Pinpoint the cell where the given text exists, returning its (X, Y) midpoint coordinate. 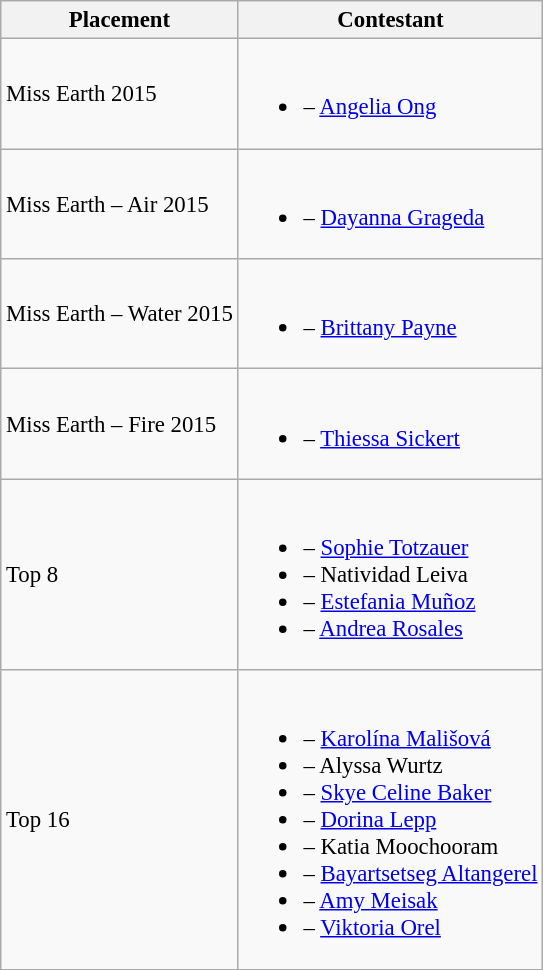
Miss Earth – Fire 2015 (120, 424)
Top 8 (120, 574)
Placement (120, 20)
– Thiessa Sickert (390, 424)
Contestant (390, 20)
Miss Earth 2015 (120, 94)
Top 16 (120, 820)
– Karolína Mališová – Alyssa Wurtz – Skye Celine Baker – Dorina Lepp – Katia Moochooram – Bayartsetseg Altangerel – Amy Meisak – Viktoria Orel (390, 820)
Miss Earth – Air 2015 (120, 204)
– Brittany Payne (390, 314)
– Angelia Ong (390, 94)
– Sophie Totzauer – Natividad Leiva – Estefania Muñoz – Andrea Rosales (390, 574)
– Dayanna Grageda (390, 204)
Miss Earth – Water 2015 (120, 314)
